Return (X, Y) of the center of cell containing provided text 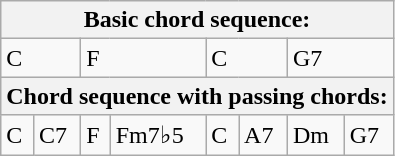
C7 (56, 135)
Fm7♭5 (158, 135)
Basic chord sequence: (197, 20)
A7 (264, 135)
Dm (316, 135)
Chord sequence with passing chords: (197, 96)
